Locate the cell with the specified text and output its (X, Y) center coordinate. 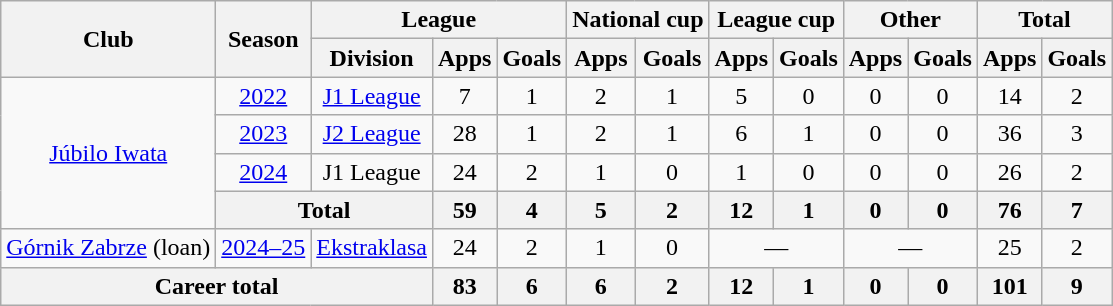
League cup (776, 20)
4 (532, 210)
36 (1009, 134)
3 (1077, 134)
76 (1009, 210)
National cup (638, 20)
Other (910, 20)
2023 (264, 134)
League (439, 20)
Górnik Zabrze (loan) (108, 248)
28 (464, 134)
2022 (264, 96)
Division (372, 58)
Club (108, 39)
Season (264, 39)
101 (1009, 286)
9 (1077, 286)
59 (464, 210)
83 (464, 286)
14 (1009, 96)
Ekstraklasa (372, 248)
26 (1009, 172)
Júbilo Iwata (108, 153)
25 (1009, 248)
2024–25 (264, 248)
J2 League (372, 134)
Career total (217, 286)
2024 (264, 172)
